From the cell containing the given text, extract its center point as [x, y] coordinate. 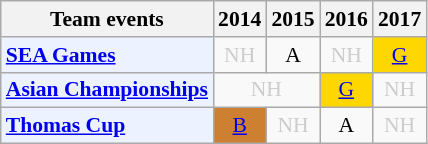
2016 [346, 19]
2017 [400, 19]
Thomas Cup [107, 126]
2014 [240, 19]
Asian Championships [107, 90]
Team events [107, 19]
2015 [292, 19]
B [240, 126]
SEA Games [107, 55]
